Locate the cell with the specified text and output its [X, Y] center coordinate. 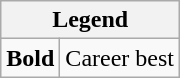
Legend [90, 20]
Career best [120, 58]
Bold [30, 58]
